Search for the cell housing the specified text and yield its (x, y) center coordinate. 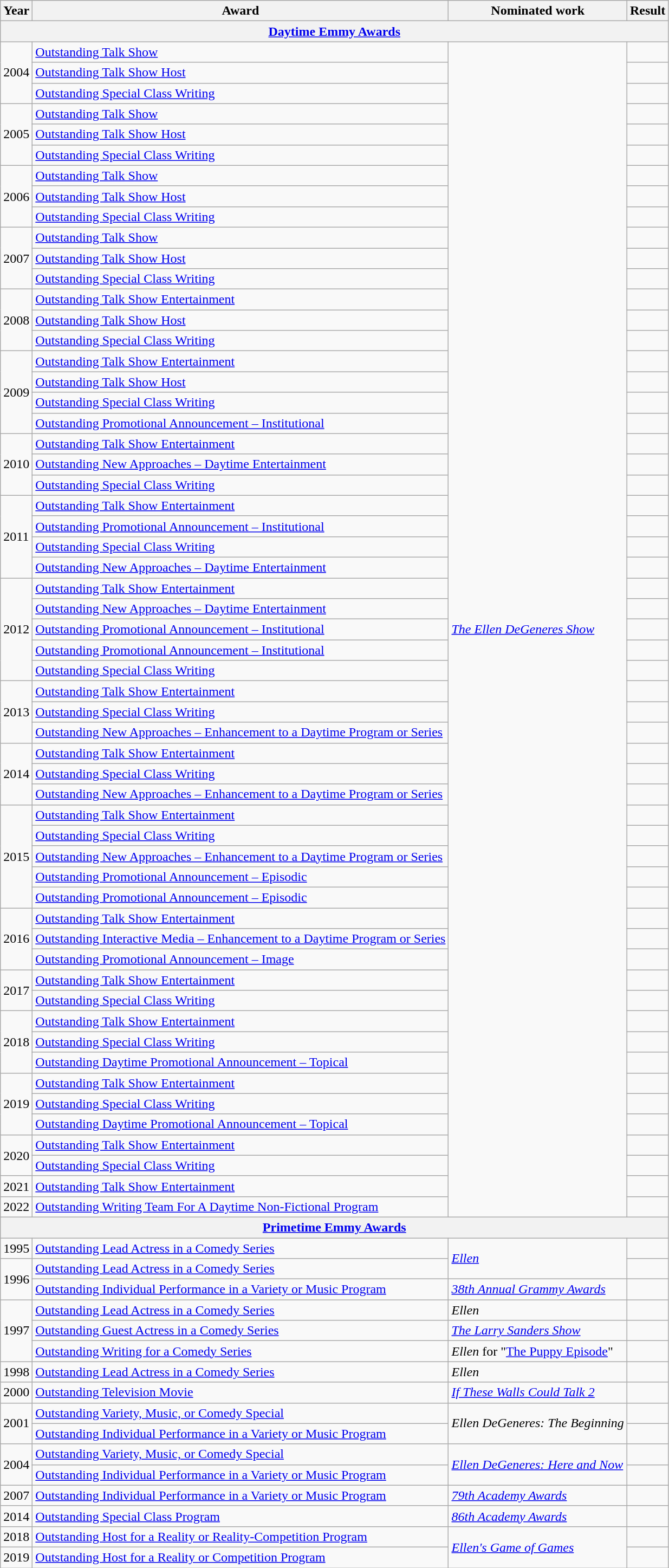
Result (647, 11)
2012 (16, 629)
79th Academy Awards (537, 1495)
2001 (16, 1423)
Outstanding Writing Team For A Daytime Non-Fictional Program (241, 1207)
If These Walls Could Talk 2 (537, 1392)
86th Academy Awards (537, 1516)
Ellen's Game of Games (537, 1547)
1996 (16, 1279)
2022 (16, 1207)
2011 (16, 536)
Outstanding Guest Actress in a Comedy Series (241, 1331)
Daytime Emmy Awards (335, 31)
1998 (16, 1372)
Outstanding Interactive Media – Enhancement to a Daytime Program or Series (241, 939)
1995 (16, 1248)
2005 (16, 134)
2010 (16, 464)
The Ellen DeGeneres Show (537, 630)
Outstanding Television Movie (241, 1392)
2021 (16, 1186)
2000 (16, 1392)
2017 (16, 990)
2008 (16, 320)
Award (241, 11)
Outstanding Host for a Reality or Competition Program (241, 1557)
Ellen for "The Puppy Episode" (537, 1351)
The Larry Sanders Show (537, 1331)
2016 (16, 939)
2015 (16, 856)
Nominated work (537, 11)
2020 (16, 1155)
Outstanding Writing for a Comedy Series (241, 1351)
38th Annual Grammy Awards (537, 1290)
1997 (16, 1331)
Ellen DeGeneres: The Beginning (537, 1423)
2009 (16, 392)
Ellen DeGeneres: Here and Now (537, 1465)
Primetime Emmy Awards (335, 1227)
2006 (16, 196)
2013 (16, 712)
Outstanding Special Class Program (241, 1516)
Year (16, 11)
Outstanding Promotional Announcement – Image (241, 960)
Outstanding Host for a Reality or Reality-Competition Program (241, 1537)
